Return the (x, y) coordinate for the center point of the cell that contains the specified text.  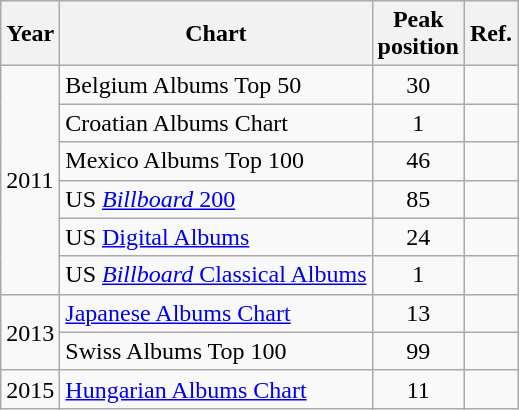
13 (418, 313)
2013 (30, 332)
US Billboard 200 (216, 199)
85 (418, 199)
Croatian Albums Chart (216, 123)
US Digital Albums (216, 237)
Swiss Albums Top 100 (216, 351)
99 (418, 351)
US Billboard Classical Albums (216, 275)
Belgium Albums Top 50 (216, 85)
2015 (30, 389)
Hungarian Albums Chart (216, 389)
Ref. (490, 34)
30 (418, 85)
Peak position (418, 34)
46 (418, 161)
11 (418, 389)
Chart (216, 34)
Mexico Albums Top 100 (216, 161)
Japanese Albums Chart (216, 313)
24 (418, 237)
2011 (30, 180)
Year (30, 34)
